Search for the cell housing the specified text and yield its [x, y] center coordinate. 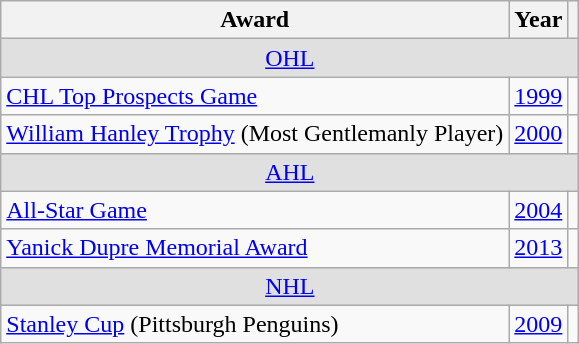
All-Star Game [255, 210]
Yanick Dupre Memorial Award [255, 248]
2004 [538, 210]
1999 [538, 96]
NHL [290, 286]
2009 [538, 324]
Stanley Cup (Pittsburgh Penguins) [255, 324]
AHL [290, 172]
Year [538, 20]
2000 [538, 134]
CHL Top Prospects Game [255, 96]
William Hanley Trophy (Most Gentlemanly Player) [255, 134]
Award [255, 20]
OHL [290, 58]
2013 [538, 248]
